Search for the cell housing the specified text and yield its (x, y) center coordinate. 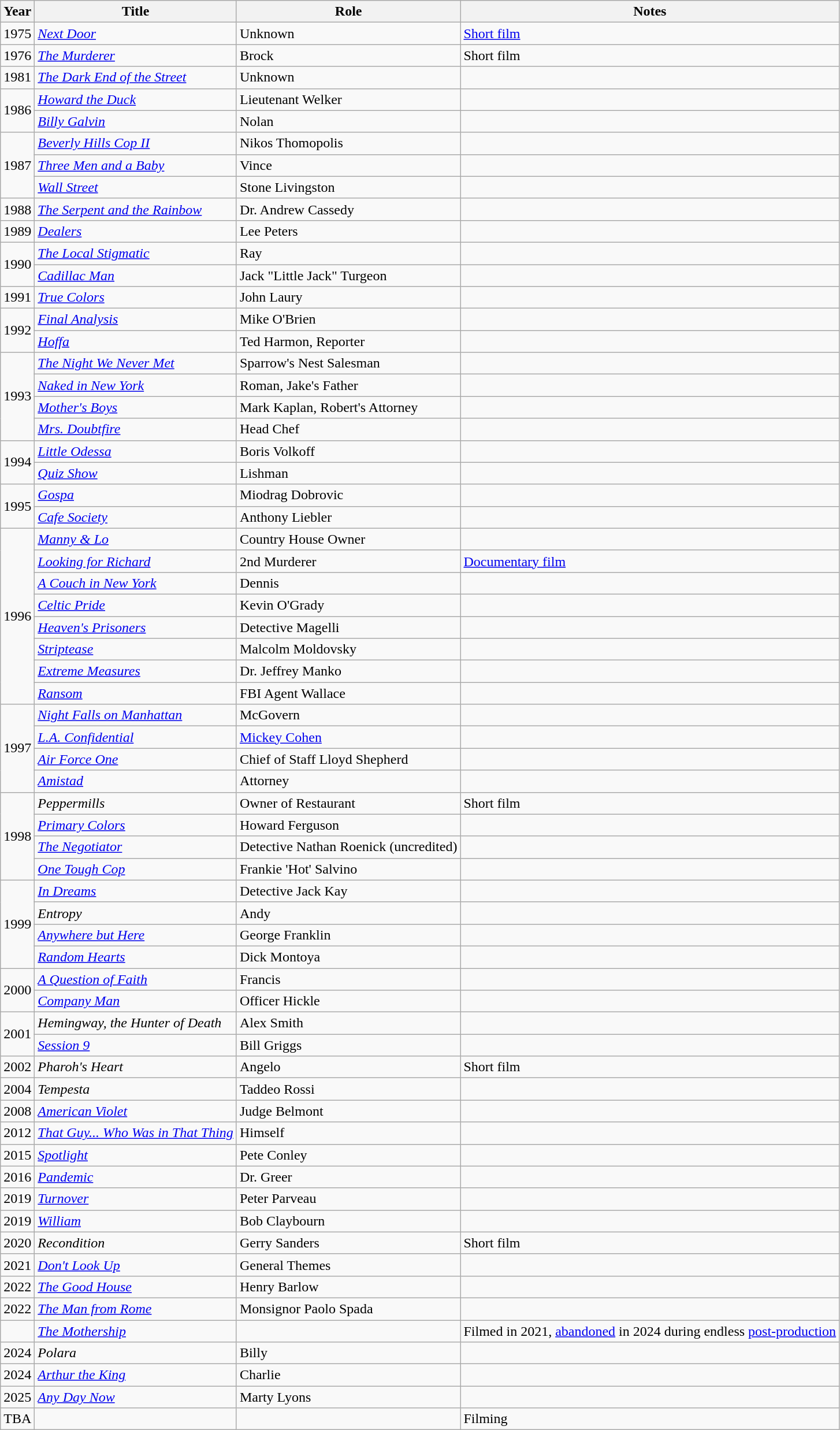
Andy (348, 913)
Dr. Jeffrey Manko (348, 671)
Looking for Richard (136, 561)
Mike O'Brien (348, 320)
1998 (17, 836)
2012 (17, 1133)
Final Analysis (136, 320)
Celtic Pride (136, 605)
Alex Smith (348, 1023)
Howard the Duck (136, 99)
In Dreams (136, 891)
That Guy... Who Was in That Thing (136, 1133)
1989 (17, 231)
Detective Nathan Roenick (uncredited) (348, 847)
Dr. Andrew Cassedy (348, 209)
Documentary film (650, 561)
Primary Colors (136, 825)
Dr. Greer (348, 1177)
Mark Kaplan, Robert's Attorney (348, 407)
2016 (17, 1177)
Attorney (348, 781)
Billy Galvin (136, 121)
FBI Agent Wallace (348, 693)
The Night We Never Met (136, 363)
Any Day Now (136, 1397)
Three Men and a Baby (136, 165)
Head Chef (348, 429)
The Murderer (136, 55)
Bill Griggs (348, 1045)
2025 (17, 1397)
McGovern (348, 715)
Pandemic (136, 1177)
Next Door (136, 34)
1988 (17, 209)
Random Hearts (136, 957)
Session 9 (136, 1045)
Billy (348, 1353)
Nolan (348, 121)
General Themes (348, 1265)
2015 (17, 1155)
Cadillac Man (136, 276)
Tempesta (136, 1089)
Filming (650, 1419)
A Couch in New York (136, 583)
Turnover (136, 1199)
Amistad (136, 781)
2001 (17, 1034)
Heaven's Prisoners (136, 627)
Role (348, 12)
Pharoh's Heart (136, 1067)
Gospa (136, 495)
Notes (650, 12)
Company Man (136, 1001)
1987 (17, 165)
Anthony Liebler (348, 517)
The Negotiator (136, 847)
Judge Belmont (348, 1111)
Gerry Sanders (348, 1243)
The Good House (136, 1287)
2008 (17, 1111)
2000 (17, 990)
1991 (17, 298)
True Colors (136, 298)
Mickey Cohen (348, 737)
Howard Ferguson (348, 825)
Ray (348, 253)
Officer Hickle (348, 1001)
Vince (348, 165)
Wall Street (136, 187)
Stone Livingston (348, 187)
One Tough Cop (136, 869)
Francis (348, 979)
The Man from Rome (136, 1309)
TBA (17, 1419)
1994 (17, 462)
1992 (17, 330)
Detective Magelli (348, 627)
Lieutenant Welker (348, 99)
William (136, 1221)
Bob Claybourn (348, 1221)
Dick Montoya (348, 957)
1990 (17, 264)
Year (17, 12)
Nikos Thomopolis (348, 143)
Ted Harmon, Reporter (348, 341)
Dealers (136, 231)
1981 (17, 77)
1995 (17, 506)
Dennis (348, 583)
1996 (17, 616)
Lee Peters (348, 231)
Frankie 'Hot' Salvino (348, 869)
1997 (17, 748)
Roman, Jake's Father (348, 385)
2021 (17, 1265)
1976 (17, 55)
George Franklin (348, 935)
Chief of Staff Lloyd Shepherd (348, 759)
1999 (17, 924)
2020 (17, 1243)
L.A. Confidential (136, 737)
The Local Stigmatic (136, 253)
Cafe Society (136, 517)
Beverly Hills Cop II (136, 143)
Recondition (136, 1243)
Air Force One (136, 759)
Marty Lyons (348, 1397)
Taddeo Rossi (348, 1089)
Mrs. Doubtfire (136, 429)
Quiz Show (136, 473)
Henry Barlow (348, 1287)
Little Odessa (136, 451)
Title (136, 12)
Arthur the King (136, 1375)
Sparrow's Nest Salesman (348, 363)
Polara (136, 1353)
Pete Conley (348, 1155)
Entropy (136, 913)
2nd Murderer (348, 561)
Striptease (136, 649)
Malcolm Moldovsky (348, 649)
1993 (17, 396)
The Mothership (136, 1331)
Brock (348, 55)
Night Falls on Manhattan (136, 715)
Country House Owner (348, 539)
Naked in New York (136, 385)
2004 (17, 1089)
Charlie (348, 1375)
Anywhere but Here (136, 935)
Ransom (136, 693)
Hoffa (136, 341)
Monsignor Paolo Spada (348, 1309)
Peppermills (136, 803)
1986 (17, 110)
Jack "Little Jack" Turgeon (348, 276)
Extreme Measures (136, 671)
Boris Volkoff (348, 451)
2002 (17, 1067)
Angelo (348, 1067)
Spotlight (136, 1155)
Mother's Boys (136, 407)
The Dark End of the Street (136, 77)
A Question of Faith (136, 979)
Don't Look Up (136, 1265)
Owner of Restaurant (348, 803)
John Laury (348, 298)
Miodrag Dobrovic (348, 495)
1975 (17, 34)
Manny & Lo (136, 539)
American Violet (136, 1111)
Hemingway, the Hunter of Death (136, 1023)
Filmed in 2021, abandoned in 2024 during endless post-production (650, 1331)
Peter Parveau (348, 1199)
Detective Jack Kay (348, 891)
Himself (348, 1133)
Kevin O'Grady (348, 605)
Lishman (348, 473)
The Serpent and the Rainbow (136, 209)
